Capture the cell that displays the provided text and extract its [x, y] central coordinate. 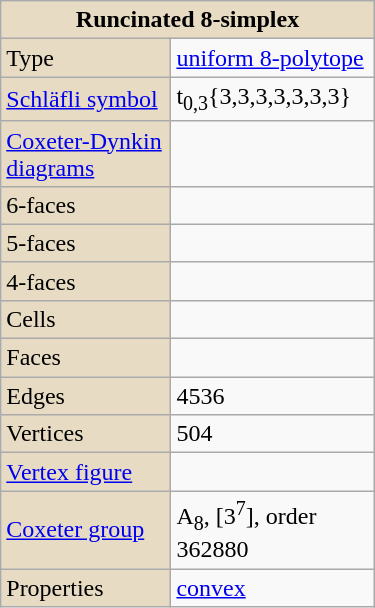
Type [86, 58]
Schläfli symbol [86, 99]
Coxeter group [86, 530]
6-faces [86, 205]
uniform 8-polytope [272, 58]
convex [272, 588]
t0,3{3,3,3,3,3,3,3} [272, 99]
4536 [272, 396]
Vertices [86, 434]
Vertex figure [86, 472]
A8, [37], order 362880 [272, 530]
Cells [86, 319]
Coxeter-Dynkin diagrams [86, 154]
504 [272, 434]
Faces [86, 358]
5-faces [86, 243]
Properties [86, 588]
4-faces [86, 281]
Runcinated 8-simplex [188, 20]
Edges [86, 396]
